For the text-containing cell, return its midpoint in (X, Y) coordinate format. 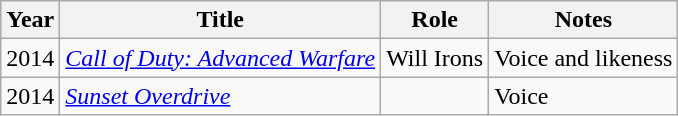
Year (30, 20)
Sunset Overdrive (220, 96)
Voice (584, 96)
Voice and likeness (584, 58)
Role (435, 20)
Notes (584, 20)
Call of Duty: Advanced Warfare (220, 58)
Will Irons (435, 58)
Title (220, 20)
